Scan for the cell matching the given text and deliver its [X, Y] coordinate at center. 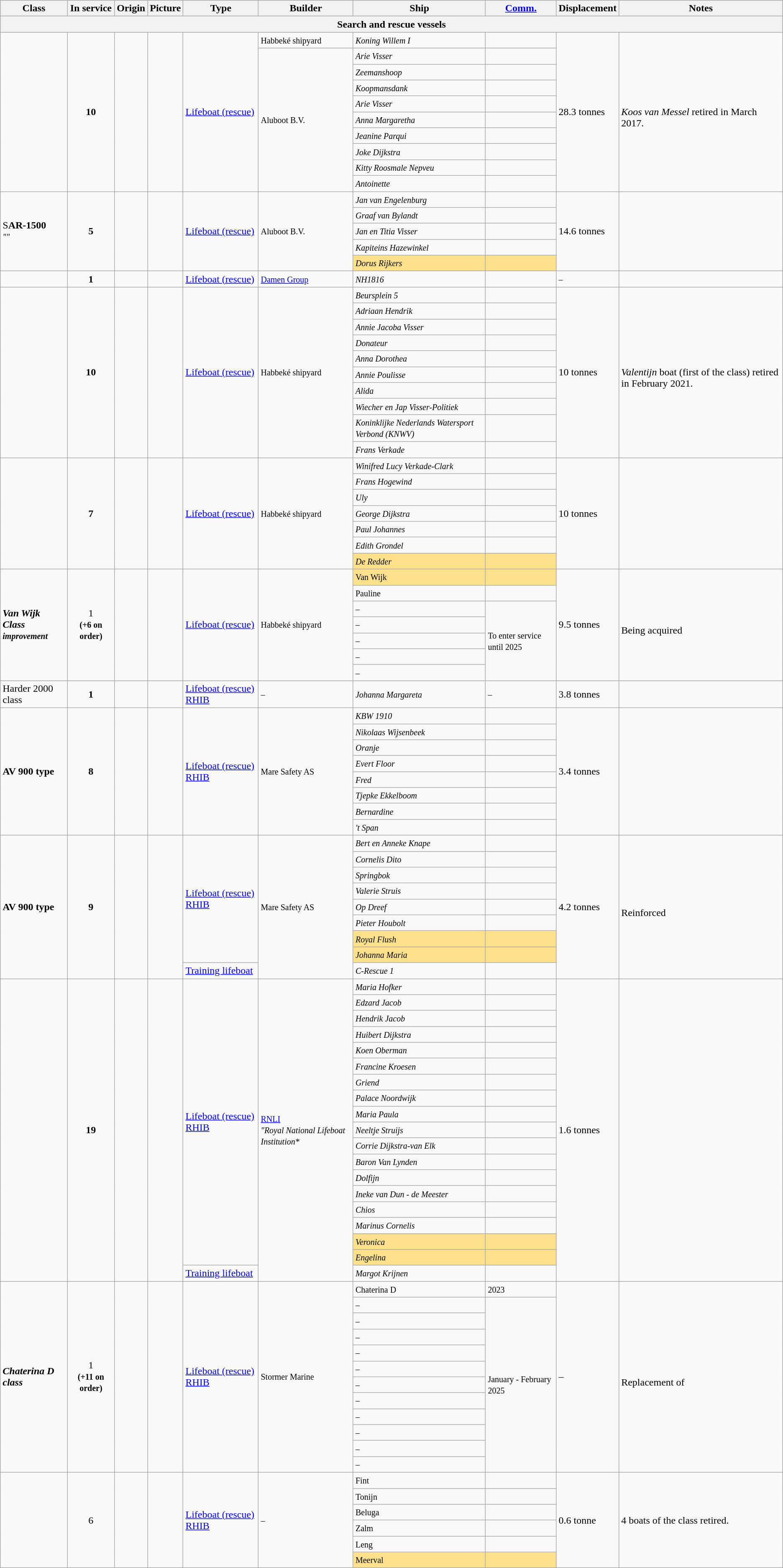
Valerie Struis [419, 891]
Wiecher en Jap Visser-Politiek [419, 406]
Graaf van Bylandt [419, 216]
1(+11 on order) [91, 1377]
RNLI"Royal National Lifeboat Institution* [306, 1130]
Alida [419, 390]
2023 [521, 1289]
Uly [419, 498]
Chaterina D class [34, 1377]
Maria Paula [419, 1114]
Op Dreef [419, 907]
Jan en Titia Visser [419, 231]
Stormer Marine [306, 1377]
Koninklijke Nederlands Watersport Verbond (KNWV) [419, 428]
SAR-1500"" [34, 231]
9.5 tonnes [588, 625]
Replacement of [701, 1377]
1(+6 on order) [91, 625]
Anna Margaretha [419, 120]
Edith Grondel [419, 545]
In service [91, 8]
Nikolaas Wijsenbeek [419, 732]
Jan van Engelenburg [419, 200]
Tonijn [419, 1496]
Corrie Dijkstra-van Elk [419, 1146]
Pieter Houbolt [419, 923]
Fint [419, 1480]
Springbok [419, 875]
KBW 1910 [419, 716]
Annie Jacoba Visser [419, 327]
Antoinette [419, 183]
Leng [419, 1544]
Class [34, 8]
Marinus Cornelis [419, 1225]
Johanna Maria [419, 955]
Kitty Roosmale Nepveu [419, 167]
Margot Krijnen [419, 1273]
Koos van Messel retired in March 2017. [701, 112]
Dorus Rijkers [419, 263]
3.8 tonnes [588, 694]
Francine Kroesen [419, 1066]
Fred [419, 780]
19 [91, 1130]
9 [91, 907]
Valentijn boat (first of the class) retired in February 2021. [701, 372]
Van Wijk Class improvement [34, 625]
Cornelis Dito [419, 859]
Bernardine [419, 811]
Search and rescue vessels [391, 24]
Ship [419, 8]
NH1816 [419, 279]
Engelina [419, 1257]
Joke Dijkstra [419, 151]
C-Rescue 1 [419, 970]
4.2 tonnes [588, 907]
George Dijkstra [419, 513]
Meerval [419, 1560]
Zeemanshoop [419, 72]
January - February 2025 [521, 1385]
4 boats of the class retired. [701, 1520]
8 [91, 771]
Evert Floor [419, 764]
Pauline [419, 593]
't Span [419, 827]
Hendrik Jacob [419, 1019]
Palace Noordwijk [419, 1098]
Dolfijn [419, 1178]
Koen Oberman [419, 1050]
Zalm [419, 1528]
Royal Flush [419, 939]
De Redder [419, 561]
Bert en Anneke Knape [419, 843]
Winifred Lucy Verkade-Clark [419, 466]
Picture [166, 8]
Displacement [588, 8]
Lifeboat (rescue) RHIB [221, 1520]
Frans Verkade [419, 449]
Beluga [419, 1512]
Comm. [521, 8]
Edzard Jacob [419, 1003]
Van Wijk [419, 577]
Chios [419, 1209]
Johanna Margareta [419, 694]
Builder [306, 8]
3.4 tonnes [588, 771]
Beursplein 5 [419, 295]
Neeltje Struijs [419, 1130]
Baron Van Lynden [419, 1162]
Ineke van Dun - de Meester [419, 1193]
Damen Group [306, 279]
5 [91, 231]
Kapiteins Hazewinkel [419, 247]
Being acquired [701, 625]
Tjepke Ekkelboom [419, 796]
7 [91, 513]
14.6 tonnes [588, 231]
Veronica [419, 1242]
Notes [701, 8]
28.3 tonnes [588, 112]
Jeanine Parqui [419, 136]
1.6 tonnes [588, 1130]
Annie Poulisse [419, 375]
To enter service until 2025 [521, 641]
Frans Hogewind [419, 482]
Paul Johannes [419, 529]
Reinforced [701, 907]
Harder 2000 class [34, 694]
Maria Hofker [419, 986]
Chaterina D [419, 1289]
Origin [131, 8]
Griend [419, 1082]
Koopmansdank [419, 88]
0.6 tonne [588, 1520]
Adriaan Hendrik [419, 311]
Koning Willem I [419, 40]
Donateur [419, 343]
Anna Dorothea [419, 359]
Oranje [419, 748]
Type [221, 8]
6 [91, 1520]
Huibert Dijkstra [419, 1034]
